Locate the cell with the specified text and output its [x, y] center coordinate. 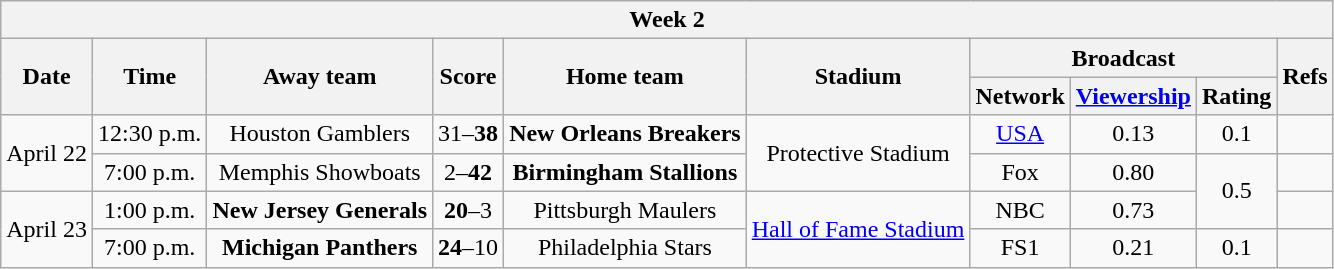
Michigan Panthers [320, 248]
Memphis Showboats [320, 172]
April 22 [47, 153]
April 23 [47, 229]
Philadelphia Stars [626, 248]
2–42 [468, 172]
31–38 [468, 134]
Home team [626, 77]
Fox [1020, 172]
FS1 [1020, 248]
Time [149, 77]
0.80 [1133, 172]
0.5 [1236, 191]
Network [1020, 96]
12:30 p.m. [149, 134]
Away team [320, 77]
Stadium [858, 77]
Refs [1305, 77]
0.13 [1133, 134]
Score [468, 77]
0.73 [1133, 210]
20–3 [468, 210]
Broadcast [1124, 58]
0.21 [1133, 248]
24–10 [468, 248]
Birmingham Stallions [626, 172]
Houston Gamblers [320, 134]
NBC [1020, 210]
Hall of Fame Stadium [858, 229]
Protective Stadium [858, 153]
New Jersey Generals [320, 210]
Pittsburgh Maulers [626, 210]
Rating [1236, 96]
Week 2 [667, 20]
Date [47, 77]
Viewership [1133, 96]
1:00 p.m. [149, 210]
USA [1020, 134]
New Orleans Breakers [626, 134]
